Identify which cell holds the provided text, then report its [x, y] central coordinate. 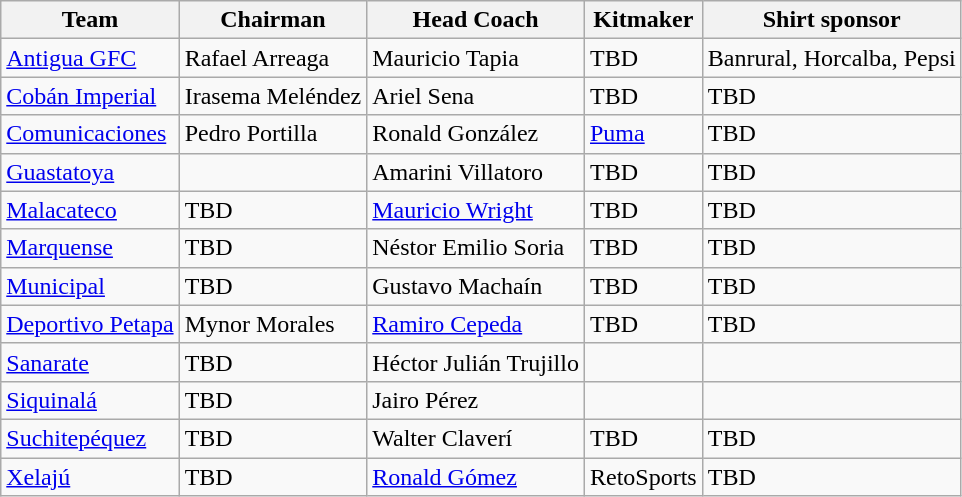
Malacateco [90, 210]
Mauricio Tapia [476, 58]
Chairman [273, 20]
Pedro Portilla [273, 134]
Puma [643, 134]
Amarini Villatoro [476, 172]
Guastatoya [90, 172]
Team [90, 20]
Kitmaker [643, 20]
Rafael Arreaga [273, 58]
Mauricio Wright [476, 210]
Suchitepéquez [90, 438]
Marquense [90, 248]
Municipal [90, 286]
Xelajú [90, 477]
Comunicaciones [90, 134]
Head Coach [476, 20]
Walter Claverí [476, 438]
Ramiro Cepeda [476, 324]
Banrural, Horcalba, Pepsi [832, 58]
Siquinalá [90, 400]
Héctor Julián Trujillo [476, 362]
Ariel Sena [476, 96]
Ronald González [476, 134]
Néstor Emilio Soria [476, 248]
Deportivo Petapa [90, 324]
Gustavo Machaín [476, 286]
Mynor Morales [273, 324]
Jairo Pérez [476, 400]
Ronald Gómez [476, 477]
Cobán Imperial [90, 96]
Antigua GFC [90, 58]
Irasema Meléndez [273, 96]
RetoSports [643, 477]
Shirt sponsor [832, 20]
Sanarate [90, 362]
